Extract the (x, y) coordinate from the center of the cell holding the provided text.  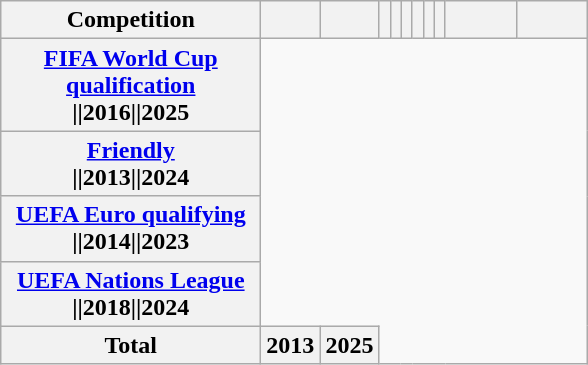
UEFA Nations League||2018||2024 (131, 294)
Friendly||2013||2024 (131, 164)
2013 (290, 345)
Total (131, 345)
Competition (131, 20)
FIFA World Cup qualification||2016||2025 (131, 85)
UEFA Euro qualifying||2014||2023 (131, 228)
2025 (350, 345)
